Provide the [X, Y] coordinate of the cell's center where the given text is located.  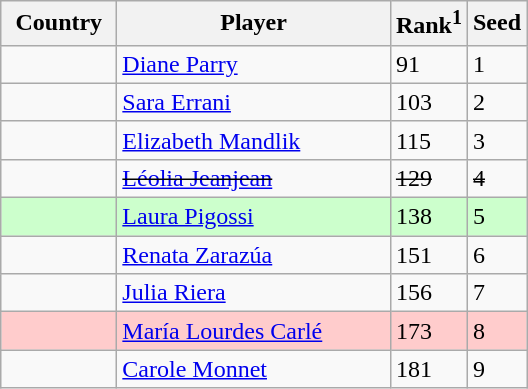
1 [496, 64]
Elizabeth Mandlik [254, 140]
Player [254, 24]
7 [496, 293]
Julia Riera [254, 293]
Léolia Jeanjean [254, 178]
115 [428, 140]
Country [59, 24]
2 [496, 102]
9 [496, 369]
Sara Errani [254, 102]
Carole Monnet [254, 369]
91 [428, 64]
156 [428, 293]
151 [428, 255]
4 [496, 178]
6 [496, 255]
173 [428, 331]
3 [496, 140]
129 [428, 178]
Renata Zarazúa [254, 255]
Diane Parry [254, 64]
5 [496, 217]
Rank1 [428, 24]
181 [428, 369]
Laura Pigossi [254, 217]
8 [496, 331]
María Lourdes Carlé [254, 331]
138 [428, 217]
103 [428, 102]
Seed [496, 24]
